Pinpoint the cell where the given text exists, returning its (X, Y) midpoint coordinate. 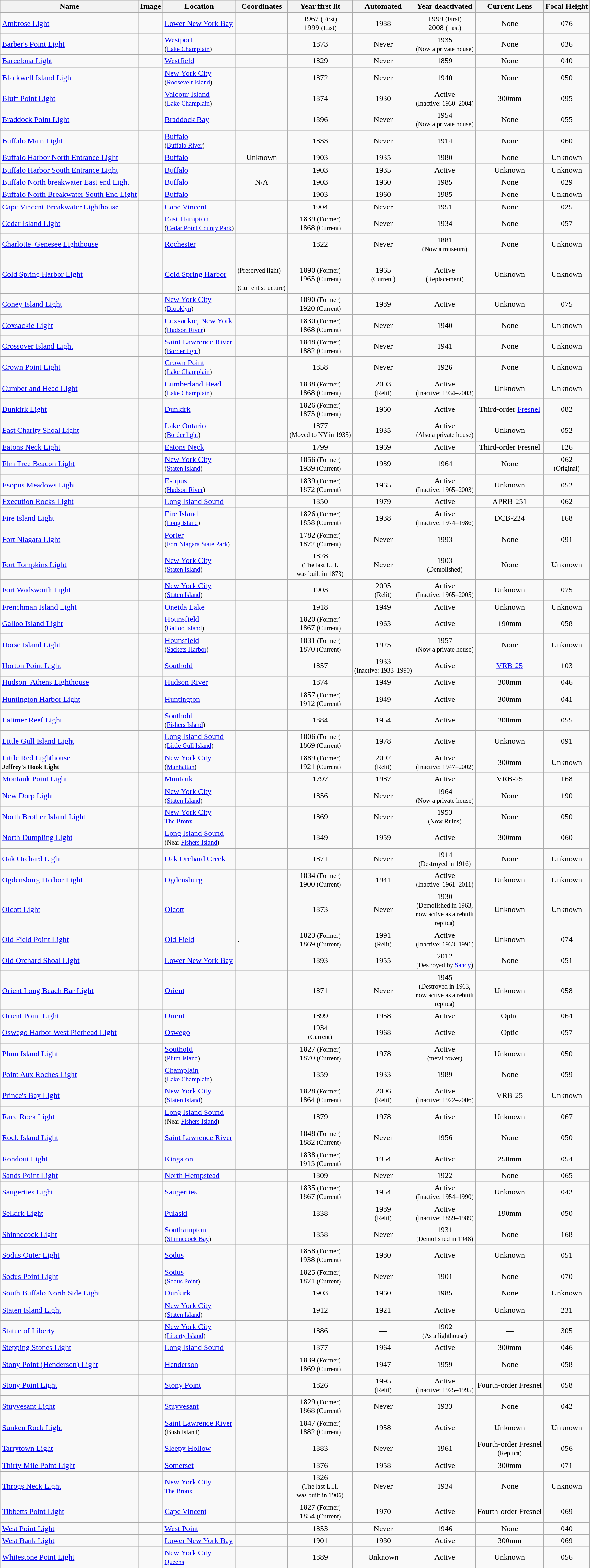
N/A (262, 182)
054 (567, 1159)
1856 (320, 796)
Southold(Plum Island) (199, 1053)
1965 (383, 485)
Active(Inactive: 1954–1990) (445, 1192)
Sodus(Sodus Point) (199, 1277)
1914 (445, 140)
Whitestone Point Light (69, 1558)
Eatons Neck Light (69, 447)
1988 (383, 23)
076 (567, 23)
1954(Now a private house) (445, 120)
Crossover Island Light (69, 346)
Saugerties Light (69, 1192)
Rochester (199, 245)
Hounsfield(Galloo Island) (199, 623)
Stony Point Light (69, 1385)
Buffalo Harbor South Entrance Light (69, 170)
1879 (320, 1117)
Ambrose Light (69, 23)
West Point (199, 1528)
Cumberland Head(Lake Champlain) (199, 388)
1847 (Former)1882 (Current) (320, 1428)
1838 (Former)1915 (Current) (320, 1159)
New York City(Manhattan) (199, 762)
Sunken Rock Light (69, 1428)
1902(As a lighthouse) (445, 1331)
1876 (320, 1465)
1947 (383, 1364)
041 (567, 699)
Active(Inactive: 1947–2002) (445, 762)
New Dorp Light (69, 796)
1912 (320, 1310)
Dunkirk Light (69, 409)
Saugerties (199, 1192)
Barcelona Light (69, 61)
1829 (Former)1868 (Current) (320, 1406)
Esopus Meadows Light (69, 485)
Location (199, 6)
1922 (445, 1175)
Active(Inactive: 1934–2003) (445, 388)
1930 (383, 98)
Active(Inactive: 1965–2003) (445, 485)
1931(Demolished in 1948) (445, 1235)
231 (567, 1310)
Galloo Island Light (69, 623)
Active(Inactive: 1922–2006) (445, 1095)
1925 (383, 645)
East Charity Shoal Light (69, 431)
Crown Point Light (69, 367)
Current Lens (509, 6)
Huntington Harbor Light (69, 699)
1881(Now a museum) (445, 245)
Crown Point(Lake Champlain) (199, 367)
Active(metal tower) (445, 1053)
Oneida Lake (199, 607)
Buffalo(Buffalo River) (199, 140)
. (262, 939)
Bluff Point Light (69, 98)
1893 (320, 961)
Year deactivated (445, 6)
New York CityQueens (199, 1558)
1951 (445, 207)
Fort Wadsworth Light (69, 590)
1969 (383, 447)
Little Gull Island Light (69, 741)
Oak Orchard Light (69, 858)
1995(Relit) (383, 1385)
1935(Now a private house) (445, 44)
1835 (Former)1867 (Current) (320, 1192)
Fort Niagara Light (69, 539)
1945(Destroyed in 1963,now active as a rebuiltreplica) (445, 991)
Shinnecock Light (69, 1235)
065 (567, 1175)
1987 (383, 779)
APRB-251 (509, 501)
305 (567, 1331)
1834 (Former)1900 (Current) (320, 880)
1899 (320, 1016)
Sleepy Hollow (199, 1448)
1825 (Former)1871 (Current) (320, 1277)
Active(Inactive: 1859–1989) (445, 1213)
1782 (Former)1872 (Current) (320, 539)
1968 (383, 1033)
Throgs Neck Light (69, 1486)
Olcott (199, 910)
Year first lit (320, 6)
Buffalo Harbor North Entrance Light (69, 157)
1799 (320, 447)
Active(Inactive: 1965–2005) (445, 590)
1857 (Former)1912 (Current) (320, 699)
West Point Light (69, 1528)
Active(Inactive: 1974–1986) (445, 518)
1999 (First) 2008 (Last) (445, 23)
Fire Island(Long Island) (199, 518)
1889 (320, 1558)
South Buffalo North Side Light (69, 1293)
1826 (Former)1875 (Current) (320, 409)
Southampton(Shinnecock Bay) (199, 1235)
New York City(Brooklyn) (199, 304)
062 (Original) (567, 464)
Charlotte–Genesee Lighthouse (69, 245)
Image (151, 6)
074 (567, 939)
Pulaski (199, 1213)
190 (567, 796)
West Bank Light (69, 1541)
Automated (383, 6)
1918 (320, 607)
DCB-224 (509, 518)
Active(Also a private house) (445, 431)
Braddock Point Light (69, 120)
Blackwell Island Light (69, 78)
Stepping Stones Light (69, 1348)
1964(Now a private house) (445, 796)
Montauk Point Light (69, 779)
1830 (Former)1868 (Current) (320, 325)
1826(The last L.H. was built in 1906) (320, 1486)
036 (567, 44)
Hudson River (199, 682)
Olcott Light (69, 910)
Frenchman Island Light (69, 607)
Barber's Point Light (69, 44)
Plum Island Light (69, 1053)
Stony Point (Henderson) Light (69, 1364)
Westfield (199, 61)
Staten Island Light (69, 1310)
Coxsackie Light (69, 325)
Sodus Outer Light (69, 1255)
1820 (Former)1867 (Current) (320, 623)
Saint Lawrence River (199, 1137)
Race Rock Light (69, 1117)
Active(Inactive: 1961–2011) (445, 880)
1938 (383, 518)
Name (69, 6)
Saint Lawrence River(Border light) (199, 346)
Champlain(Lake Champlain) (199, 1075)
Valcour Island(Lake Champlain) (199, 98)
Oak Orchard Creek (199, 858)
Horton Point Light (69, 666)
Southold(Fishers Island) (199, 720)
2012(Destroyed by Sandy) (445, 961)
Prince's Bay Light (69, 1095)
2002(Relit) (383, 762)
1822 (320, 245)
Execution Rocks Light (69, 501)
1965(Current) (383, 274)
1896 (320, 120)
1970 (383, 1512)
095 (567, 98)
1826 (Former)1858 (Current) (320, 518)
1828(The last L.H. was built in 1873) (320, 565)
Old Field (199, 939)
1826 (320, 1385)
Stony Point (199, 1385)
1889 (Former)1921 (Current) (320, 762)
2005(Relit) (383, 590)
(Preserved light)(Current structure) (262, 274)
Orient Point Light (69, 1016)
Old Field Point Light (69, 939)
2003(Relit) (383, 388)
1829 (320, 61)
1856 (Former)1939 (Current) (320, 464)
1839 (Former)1869 (Current) (320, 1364)
North Brother Island Light (69, 816)
103 (567, 666)
1839 (Former)1868 (Current) (320, 223)
North Dumpling Light (69, 838)
1953(Now Ruins) (445, 816)
Statue of Liberty (69, 1331)
071 (567, 1465)
1967 (First) 1999 (Last) (320, 23)
Hounsfield(Sackets Harbor) (199, 645)
East Hampton(Cedar Point County Park) (199, 223)
Focal Height (567, 6)
1827 (Former)1870 (Current) (320, 1053)
Cold Spring Harbor Light (69, 274)
250mm (509, 1159)
Cape Vincent Breakwater Lighthouse (69, 207)
Stuyvesant (199, 1406)
062 (567, 501)
Active(Replacement) (445, 274)
Orient Long Beach Bar Light (69, 991)
North Hempstead (199, 1175)
1956 (445, 1137)
Buffalo Main Light (69, 140)
Horse Island Light (69, 645)
Cumberland Head Light (69, 388)
1838 (320, 1213)
059 (567, 1075)
1989(Relit) (383, 1213)
1903(Demolished) (445, 565)
1955 (383, 961)
Somerset (199, 1465)
1883 (320, 1448)
1890 (Former)1920 (Current) (320, 304)
1849 (320, 838)
1914(Destroyed in 1916) (445, 858)
1933(Inactive: 1933–1990) (383, 666)
Tarrytown Light (69, 1448)
2006(Relit) (383, 1095)
Latimer Reef Light (69, 720)
1869 (320, 816)
1946 (445, 1528)
Rondout Light (69, 1159)
Coxsackie, New York(Hudson River) (199, 325)
Lake Ontario(Border light) (199, 431)
1991(Relit) (383, 939)
Coney Island Light (69, 304)
Porter(Fort Niagara State Park) (199, 539)
1806 (Former)1869 (Current) (320, 741)
Braddock Bay (199, 120)
025 (567, 207)
Thirty Mile Point Light (69, 1465)
Cedar Island Light (69, 223)
Eatons Neck (199, 447)
1921 (383, 1310)
1890 (Former)1965 (Current) (320, 274)
1831 (Former)1870 (Current) (320, 645)
1827 (Former)1854 (Current) (320, 1512)
1833 (320, 140)
Fourth-order Fresnel(Replica) (509, 1448)
Southold (199, 666)
Ogdensburg Harbor Light (69, 880)
1993 (445, 539)
1957(Now a private house) (445, 645)
029 (567, 182)
Fort Tompkins Light (69, 565)
1961 (445, 1448)
Oswego (199, 1033)
Esopus(Hudson River) (199, 485)
1850 (320, 501)
Huntington (199, 699)
1853 (320, 1528)
Hudson–Athens Lighthouse (69, 682)
Elm Tree Beacon Light (69, 464)
Saint Lawrence River(Bush Island) (199, 1428)
1934(Current) (320, 1033)
Westport(Lake Champlain) (199, 44)
Long Island Sound(Little Gull Island) (199, 741)
Selkirk Light (69, 1213)
1963 (383, 623)
1884 (320, 720)
Little Red LighthouseJeffrey's Hook Light (69, 762)
Ogdensburg (199, 880)
1809 (320, 1175)
Henderson (199, 1364)
067 (567, 1117)
064 (567, 1016)
082 (567, 409)
1797 (320, 779)
New York City(Liberty Island) (199, 1331)
New York City(Roosevelt Island) (199, 78)
Active(Inactive: 1930–2004) (445, 98)
1839 (Former)1872 (Current) (320, 485)
1930(Demolished in 1963,now active as a rebuiltreplica) (445, 910)
1904 (320, 207)
Old Orchard Shoal Light (69, 961)
Sodus (199, 1255)
Buffalo North breakwater East end Light (69, 182)
126 (567, 447)
Stuyvesant Light (69, 1406)
Active(Inactive: 1925–1995) (445, 1385)
Montauk (199, 779)
1858 (Former)1938 (Current) (320, 1255)
Point Aux Roches Light (69, 1075)
1872 (320, 78)
Coordinates (262, 6)
1828 (Former)1864 (Current) (320, 1095)
Tibbetts Point Light (69, 1512)
Oswego Harbor West Pierhead Light (69, 1033)
Active(Inactive: 1933–1991) (445, 939)
Sands Point Light (69, 1175)
1886 (320, 1331)
Fire Island Light (69, 518)
Sodus Point Light (69, 1277)
1939 (383, 464)
1877 (320, 1348)
1926 (445, 367)
1979 (383, 501)
1823 (Former)1869 (Current) (320, 939)
Buffalo North Breakwater South End Light (69, 194)
070 (567, 1277)
1857 (320, 666)
1877(Moved to NY in 1935) (320, 431)
Kingston (199, 1159)
Cold Spring Harbor (199, 274)
1838 (Former)1868 (Current) (320, 388)
Rock Island Light (69, 1137)
